Extract the (X, Y) coordinate from the center of the cell holding the provided text.  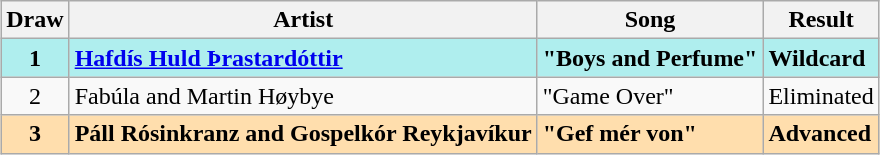
Advanced (821, 134)
Wildcard (821, 58)
3 (35, 134)
Draw (35, 20)
Eliminated (821, 96)
2 (35, 96)
"Gef mér von" (650, 134)
1 (35, 58)
Fabúla and Martin Høybye (303, 96)
Hafdís Huld Þrastardóttir (303, 58)
Artist (303, 20)
Song (650, 20)
"Game Over" (650, 96)
Páll Rósinkranz and Gospelkór Reykjavíkur (303, 134)
Result (821, 20)
"Boys and Perfume" (650, 58)
